Extract the [x, y] coordinate from the center of the cell holding the provided text.  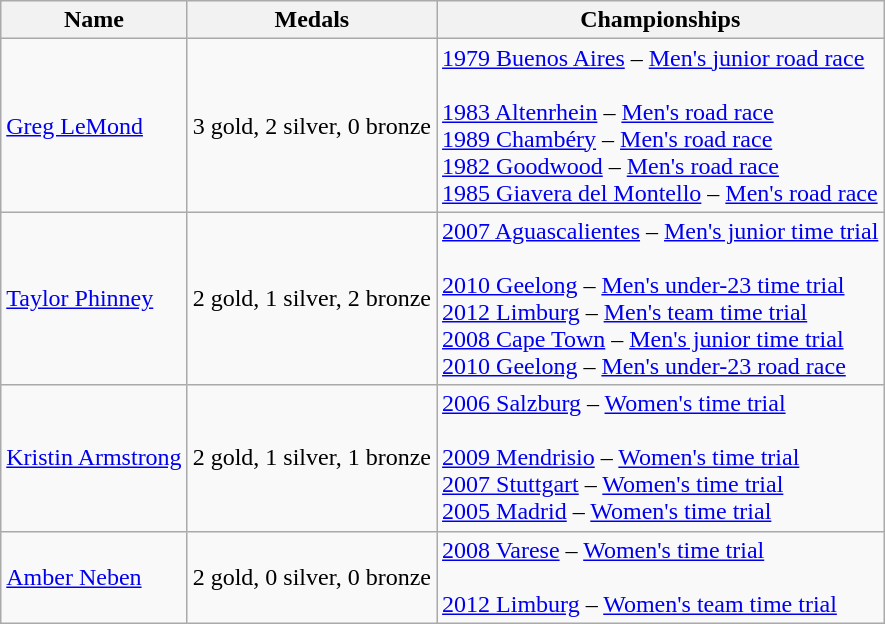
2 gold, 0 silver, 0 bronze [312, 577]
Name [94, 20]
2 gold, 1 silver, 2 bronze [312, 298]
Championships [660, 20]
Medals [312, 20]
Taylor Phinney [94, 298]
2 gold, 1 silver, 1 bronze [312, 458]
2006 Salzburg – Women's time trial 2009 Mendrisio – Women's time trial 2007 Stuttgart – Women's time trial 2005 Madrid – Women's time trial [660, 458]
2008 Varese – Women's time trial 2012 Limburg – Women's team time trial [660, 577]
3 gold, 2 silver, 0 bronze [312, 126]
Amber Neben [94, 577]
Kristin Armstrong [94, 458]
Greg LeMond [94, 126]
